Extract the [X, Y] coordinate from the center of the cell holding the provided text.  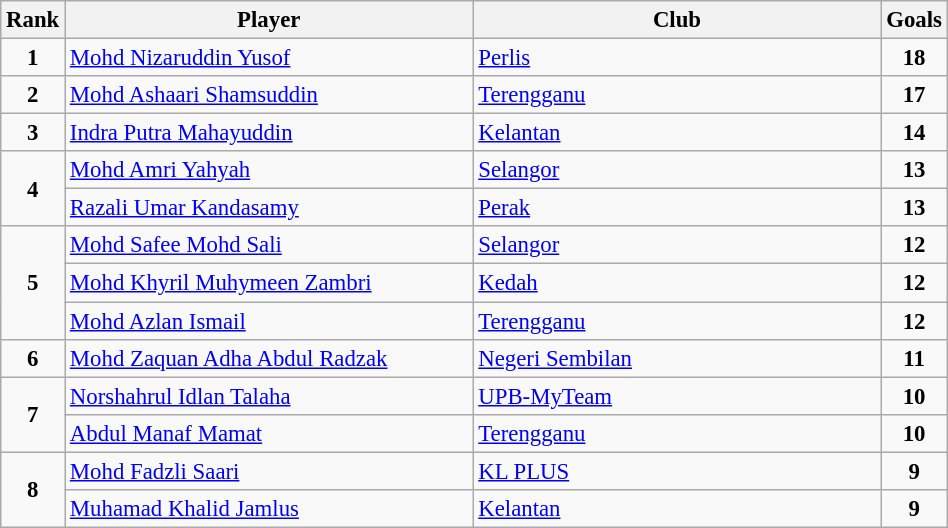
Club [677, 20]
2 [33, 95]
KL PLUS [677, 471]
Razali Umar Kandasamy [269, 208]
Mohd Khyril Muhymeen Zambri [269, 283]
Mohd Ashaari Shamsuddin [269, 95]
7 [33, 414]
Muhamad Khalid Jamlus [269, 509]
Mohd Azlan Ismail [269, 321]
3 [33, 133]
Mohd Safee Mohd Sali [269, 245]
Mohd Amri Yahyah [269, 170]
Indra Putra Mahayuddin [269, 133]
18 [914, 58]
Mohd Nizaruddin Yusof [269, 58]
Goals [914, 20]
Abdul Manaf Mamat [269, 433]
Mohd Zaquan Adha Abdul Radzak [269, 358]
Negeri Sembilan [677, 358]
6 [33, 358]
1 [33, 58]
Perlis [677, 58]
4 [33, 188]
Perak [677, 208]
Mohd Fadzli Saari [269, 471]
Player [269, 20]
Kedah [677, 283]
5 [33, 282]
UPB-MyTeam [677, 396]
11 [914, 358]
Rank [33, 20]
14 [914, 133]
Norshahrul Idlan Talaha [269, 396]
8 [33, 490]
17 [914, 95]
